Capture the cell that displays the provided text and extract its (X, Y) central coordinate. 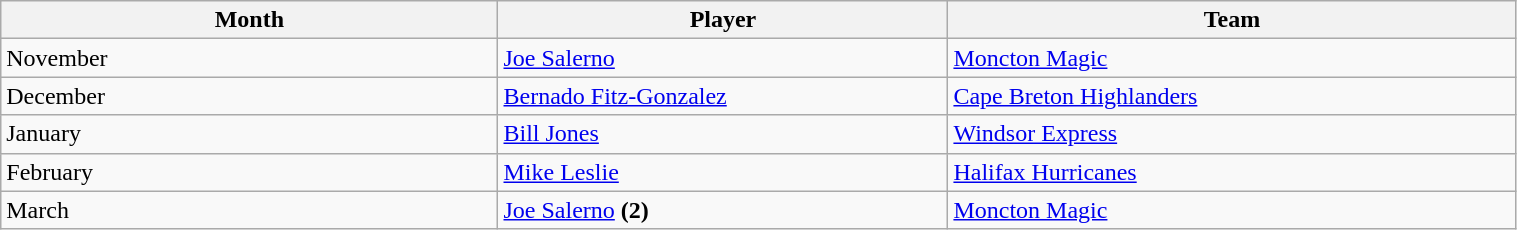
December (250, 96)
Team (1232, 20)
February (250, 172)
Bernado Fitz-Gonzalez (723, 96)
Joe Salerno (2) (723, 210)
Mike Leslie (723, 172)
Windsor Express (1232, 134)
Halifax Hurricanes (1232, 172)
Player (723, 20)
January (250, 134)
November (250, 58)
March (250, 210)
Bill Jones (723, 134)
Month (250, 20)
Cape Breton Highlanders (1232, 96)
Joe Salerno (723, 58)
